Return [X, Y] of the center of cell containing provided text 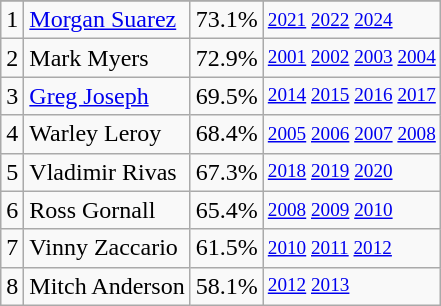
Mitch Anderson [107, 286]
2014 2015 2016 2017 [352, 96]
65.4% [226, 210]
2 [12, 58]
67.3% [226, 172]
4 [12, 134]
72.9% [226, 58]
7 [12, 248]
2008 2009 2010 [352, 210]
2021 2022 2024 [352, 20]
Warley Leroy [107, 134]
Vinny Zaccario [107, 248]
Greg Joseph [107, 96]
6 [12, 210]
69.5% [226, 96]
2010 2011 2012 [352, 248]
Mark Myers [107, 58]
68.4% [226, 134]
1 [12, 20]
2001 2002 2003 2004 [352, 58]
2018 2019 2020 [352, 172]
61.5% [226, 248]
73.1% [226, 20]
58.1% [226, 286]
3 [12, 96]
8 [12, 286]
Ross Gornall [107, 210]
2005 2006 2007 2008 [352, 134]
5 [12, 172]
Vladimir Rivas [107, 172]
Morgan Suarez [107, 20]
2012 2013 [352, 286]
